Provide the [X, Y] coordinate of the cell's center where the given text is located.  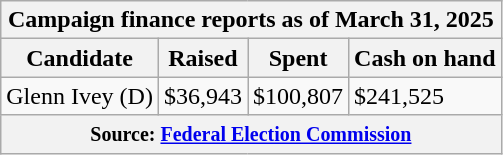
$100,807 [298, 96]
Cash on hand [425, 58]
$36,943 [202, 96]
Candidate [80, 58]
Source: Federal Election Commission [251, 134]
Raised [202, 58]
Glenn Ivey (D) [80, 96]
Spent [298, 58]
$241,525 [425, 96]
Campaign finance reports as of March 31, 2025 [251, 20]
